For the text-containing cell, return its midpoint in [x, y] coordinate format. 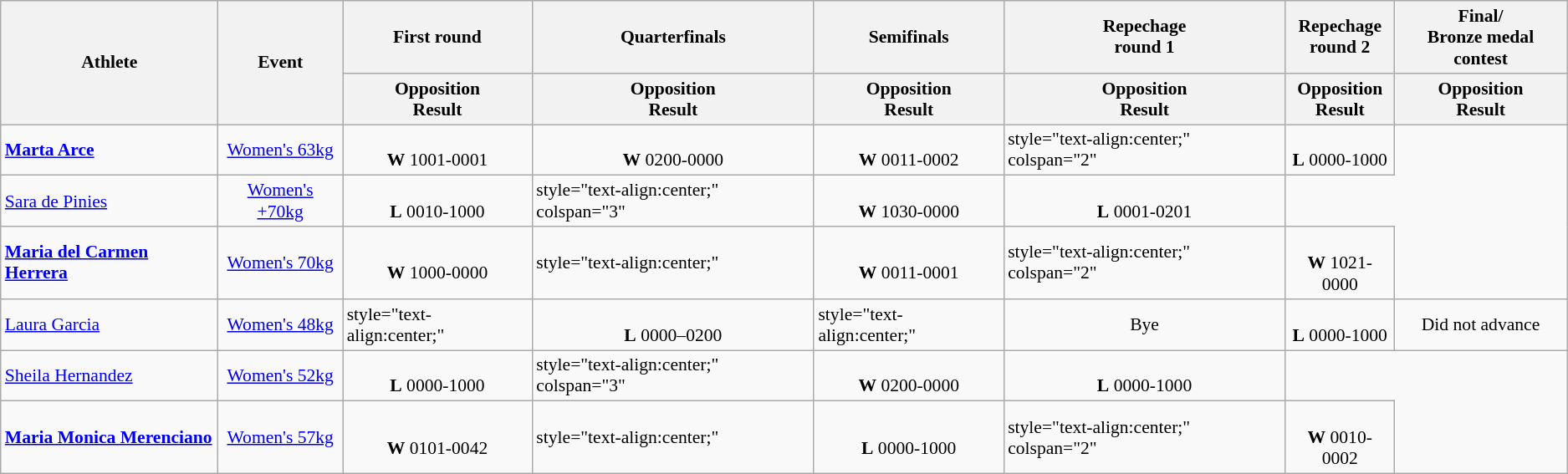
L 0000–0200 [672, 324]
Marta Arce [110, 150]
First round [438, 37]
Maria Monica Merenciano [110, 438]
Quarterfinals [672, 37]
Event [281, 63]
Bye [1144, 324]
Semifinals [908, 37]
Sheila Hernandez [110, 376]
W 0010-0002 [1340, 438]
Athlete [110, 63]
Laura Garcia [110, 324]
W 0011-0002 [908, 150]
W 1030-0000 [908, 201]
Women's 48kg [281, 324]
Did not advance [1480, 324]
Maria del Carmen Herrera [110, 262]
W 0011-0001 [908, 262]
L 0001-0201 [1144, 201]
Women's 52kg [281, 376]
Women's 57kg [281, 438]
Women's 70kg [281, 262]
W 1021-0000 [1340, 262]
W 0101-0042 [438, 438]
L 0010-1000 [438, 201]
Repechage round 2 [1340, 37]
W 1001-0001 [438, 150]
Repechage round 1 [1144, 37]
Women's 63kg [281, 150]
Women's +70kg [281, 201]
W 1000-0000 [438, 262]
Sara de Pinies [110, 201]
Final/Bronze medal contest [1480, 37]
